Detect which cell encompasses the target text, then output its (X, Y) center coordinate. 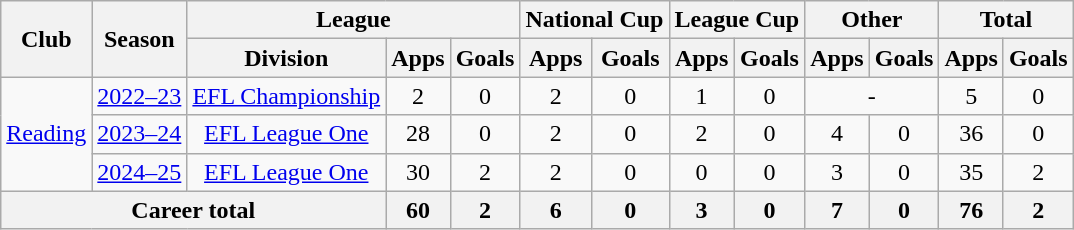
1 (702, 96)
6 (556, 210)
- (872, 96)
4 (837, 134)
Season (140, 39)
2022–23 (140, 96)
League (354, 20)
Career total (194, 210)
30 (418, 172)
Reading (46, 134)
National Cup (594, 20)
Total (1006, 20)
5 (971, 96)
2023–24 (140, 134)
7 (837, 210)
35 (971, 172)
28 (418, 134)
EFL Championship (286, 96)
League Cup (737, 20)
60 (418, 210)
76 (971, 210)
Division (286, 58)
Other (872, 20)
2024–25 (140, 172)
36 (971, 134)
Club (46, 39)
